For the text-containing cell, return its midpoint in (x, y) coordinate format. 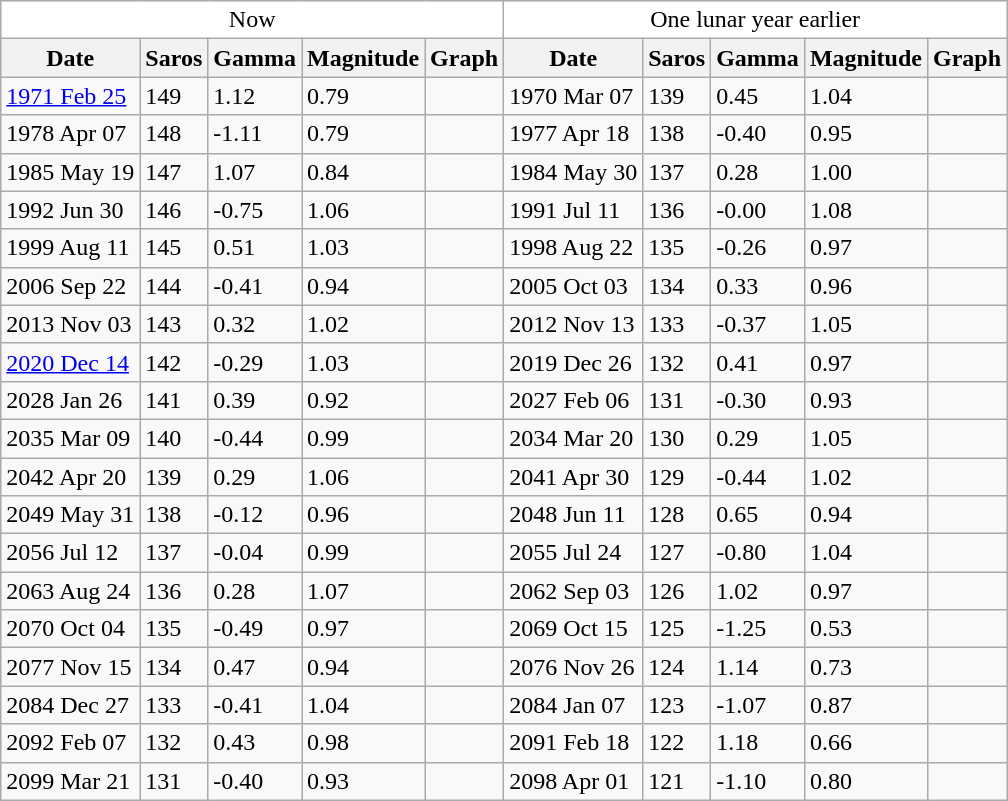
127 (677, 553)
146 (174, 210)
130 (677, 438)
2069 Oct 15 (574, 629)
1991 Jul 11 (574, 210)
144 (174, 286)
1977 Apr 18 (574, 134)
2028 Jan 26 (70, 400)
0.87 (866, 705)
2091 Feb 18 (574, 743)
140 (174, 438)
-0.26 (758, 248)
2062 Sep 03 (574, 591)
2020 Dec 14 (70, 362)
2012 Nov 13 (574, 324)
0.53 (866, 629)
-0.80 (758, 553)
1.00 (866, 172)
2076 Nov 26 (574, 667)
2048 Jun 11 (574, 515)
124 (677, 667)
2042 Apr 20 (70, 477)
0.43 (255, 743)
0.73 (866, 667)
121 (677, 781)
2027 Feb 06 (574, 400)
Now (252, 20)
1984 May 30 (574, 172)
2084 Jan 07 (574, 705)
-1.11 (255, 134)
2005 Oct 03 (574, 286)
2013 Nov 03 (70, 324)
0.39 (255, 400)
145 (174, 248)
1985 May 19 (70, 172)
-1.10 (758, 781)
-1.25 (758, 629)
0.45 (758, 96)
-0.75 (255, 210)
0.92 (364, 400)
2099 Mar 21 (70, 781)
122 (677, 743)
0.98 (364, 743)
2070 Oct 04 (70, 629)
1970 Mar 07 (574, 96)
1.08 (866, 210)
141 (174, 400)
-0.00 (758, 210)
2035 Mar 09 (70, 438)
2034 Mar 20 (574, 438)
142 (174, 362)
2098 Apr 01 (574, 781)
125 (677, 629)
0.80 (866, 781)
0.32 (255, 324)
-0.04 (255, 553)
149 (174, 96)
One lunar year earlier (756, 20)
126 (677, 591)
-1.07 (758, 705)
-0.12 (255, 515)
1.14 (758, 667)
2006 Sep 22 (70, 286)
2077 Nov 15 (70, 667)
0.41 (758, 362)
1971 Feb 25 (70, 96)
0.33 (758, 286)
2063 Aug 24 (70, 591)
0.51 (255, 248)
1992 Jun 30 (70, 210)
1998 Aug 22 (574, 248)
123 (677, 705)
0.65 (758, 515)
147 (174, 172)
0.95 (866, 134)
-0.49 (255, 629)
-0.30 (758, 400)
0.84 (364, 172)
-0.37 (758, 324)
0.47 (255, 667)
2055 Jul 24 (574, 553)
128 (677, 515)
2056 Jul 12 (70, 553)
-0.29 (255, 362)
0.66 (866, 743)
2092 Feb 07 (70, 743)
2084 Dec 27 (70, 705)
143 (174, 324)
1.12 (255, 96)
1.18 (758, 743)
2041 Apr 30 (574, 477)
148 (174, 134)
1999 Aug 11 (70, 248)
2049 May 31 (70, 515)
2019 Dec 26 (574, 362)
1978 Apr 07 (70, 134)
129 (677, 477)
